From the cell containing the given text, extract its center point as [X, Y] coordinate. 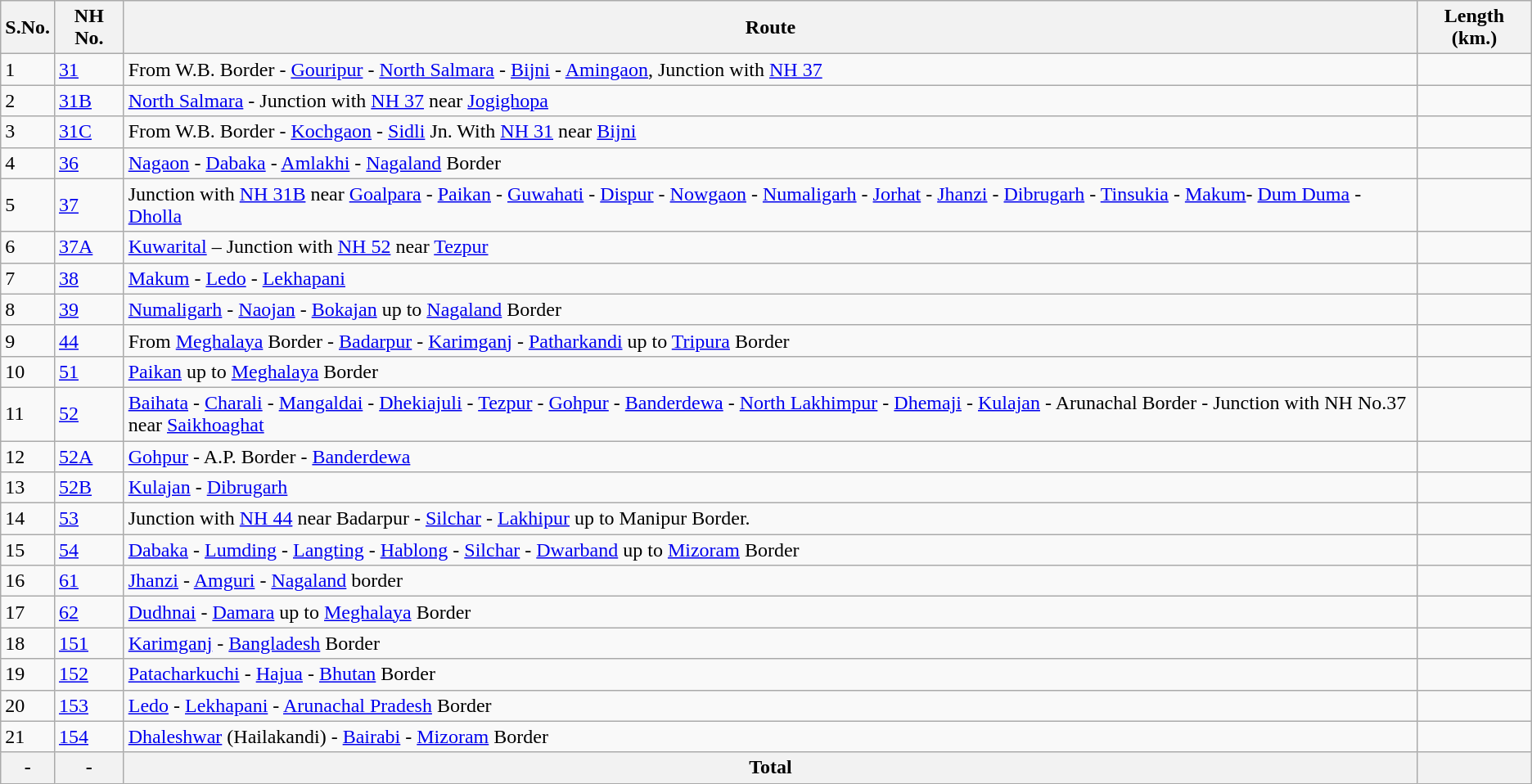
31B [88, 101]
37A [88, 247]
Dhaleshwar (Hailakandi) - Bairabi - Mizoram Border [771, 737]
Paikan up to Meghalaya Border [771, 372]
7 [28, 278]
Numaligarh - Naojan - Bokajan up to Nagaland Border [771, 309]
151 [88, 643]
Karimganj - Bangladesh Border [771, 643]
51 [88, 372]
10 [28, 372]
4 [28, 163]
38 [88, 278]
1 [28, 70]
61 [88, 581]
Total [771, 768]
From Meghalaya Border - Badarpur - Karimganj - Patharkandi up to Tripura Border [771, 340]
20 [28, 705]
From W.B. Border - Kochgaon - Sidli Jn. With NH 31 near Bijni [771, 132]
3 [28, 132]
62 [88, 612]
Kulajan - Dibrugarh [771, 488]
37 [88, 205]
8 [28, 309]
Patacharkuchi - Hajua - Bhutan Border [771, 674]
From W.B. Border - Gouripur - North Salmara - Bijni - Amingaon, Junction with NH 37 [771, 70]
NH No. [88, 28]
44 [88, 340]
5 [28, 205]
North Salmara - Junction with NH 37 near Jogighopa [771, 101]
19 [28, 674]
53 [88, 519]
11 [28, 414]
39 [88, 309]
18 [28, 643]
153 [88, 705]
31 [88, 70]
9 [28, 340]
17 [28, 612]
52B [88, 488]
12 [28, 456]
14 [28, 519]
52A [88, 456]
Length (km.) [1475, 28]
Dudhnai - Damara up to Meghalaya Border [771, 612]
15 [28, 550]
154 [88, 737]
Jhanzi - Amguri - Nagaland border [771, 581]
Route [771, 28]
Junction with NH 44 near Badarpur - Silchar - Lakhipur up to Manipur Border. [771, 519]
152 [88, 674]
Gohpur - A.P. Border - Banderdewa [771, 456]
6 [28, 247]
Dabaka - Lumding - Langting - Hablong - Silchar - Dwarband up to Mizoram Border [771, 550]
21 [28, 737]
Ledo - Lekhapani - Arunachal Pradesh Border [771, 705]
Makum - Ledo - Lekhapani [771, 278]
2 [28, 101]
13 [28, 488]
S.No. [28, 28]
36 [88, 163]
16 [28, 581]
31C [88, 132]
Nagaon - Dabaka - Amlakhi - Nagaland Border [771, 163]
52 [88, 414]
Kuwarital – Junction with NH 52 near Tezpur [771, 247]
54 [88, 550]
